Output the (x, y) coordinate of the center of the cell containing the given text.  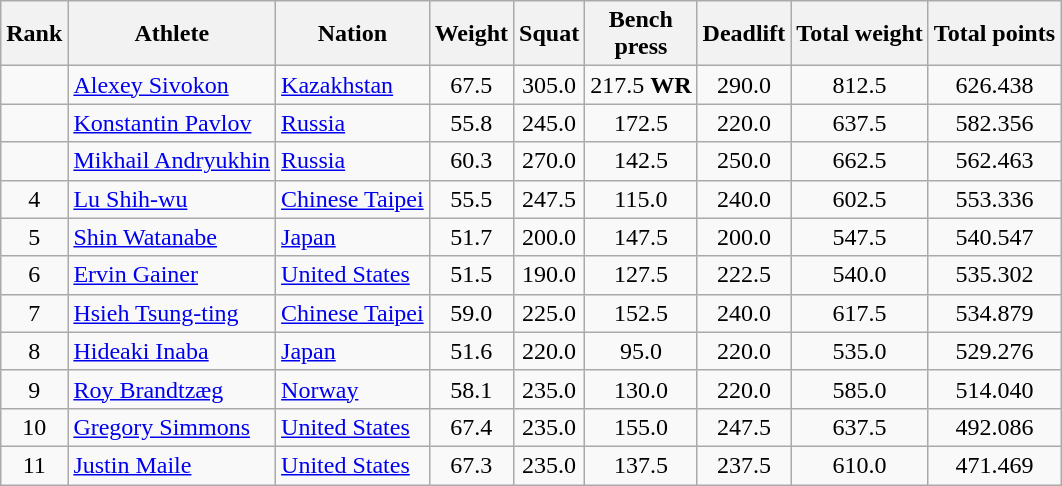
Rank (34, 34)
225.0 (550, 313)
305.0 (550, 85)
547.5 (860, 237)
290.0 (744, 85)
Konstantin Pavlov (172, 123)
270.0 (550, 161)
217.5 WR (641, 85)
534.879 (994, 313)
147.5 (641, 237)
Athlete (172, 34)
190.0 (550, 275)
Total points (994, 34)
535.302 (994, 275)
60.3 (471, 161)
142.5 (641, 161)
8 (34, 351)
Benchpress (641, 34)
662.5 (860, 161)
812.5 (860, 85)
130.0 (641, 389)
51.7 (471, 237)
115.0 (641, 199)
95.0 (641, 351)
514.040 (994, 389)
Alexey Sivokon (172, 85)
492.086 (994, 427)
51.6 (471, 351)
602.5 (860, 199)
55.8 (471, 123)
562.463 (994, 161)
59.0 (471, 313)
Norway (353, 389)
Mikhail Andryukhin (172, 161)
Hideaki Inaba (172, 351)
Kazakhstan (353, 85)
Total weight (860, 34)
585.0 (860, 389)
535.0 (860, 351)
245.0 (550, 123)
237.5 (744, 465)
Nation (353, 34)
540.0 (860, 275)
Hsieh Tsung-ting (172, 313)
250.0 (744, 161)
540.547 (994, 237)
582.356 (994, 123)
529.276 (994, 351)
7 (34, 313)
Weight (471, 34)
Justin Maile (172, 465)
Gregory Simmons (172, 427)
Deadlift (744, 34)
51.5 (471, 275)
4 (34, 199)
471.469 (994, 465)
610.0 (860, 465)
617.5 (860, 313)
55.5 (471, 199)
Lu Shih-wu (172, 199)
553.336 (994, 199)
11 (34, 465)
9 (34, 389)
6 (34, 275)
172.5 (641, 123)
155.0 (641, 427)
626.438 (994, 85)
Shin Watanabe (172, 237)
152.5 (641, 313)
10 (34, 427)
137.5 (641, 465)
5 (34, 237)
67.4 (471, 427)
67.3 (471, 465)
Roy Brandtzæg (172, 389)
67.5 (471, 85)
Squat (550, 34)
127.5 (641, 275)
58.1 (471, 389)
222.5 (744, 275)
Ervin Gainer (172, 275)
